Identify which cell holds the provided text, then report its (X, Y) central coordinate. 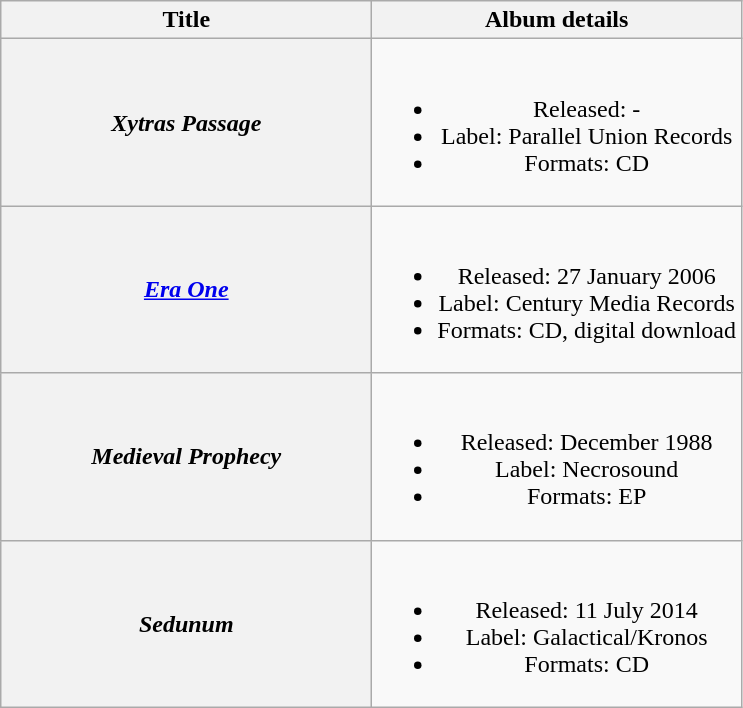
Xytras Passage (186, 122)
Released: 27 January 2006Label: Century Media RecordsFormats: CD, digital download (557, 290)
Title (186, 20)
Era One (186, 290)
Sedunum (186, 624)
Album details (557, 20)
Medieval Prophecy (186, 456)
Released: 11 July 2014Label: Galactical/KronosFormats: CD (557, 624)
Released: December 1988Label: NecrosoundFormats: EP (557, 456)
Released: -Label: Parallel Union RecordsFormats: CD (557, 122)
